Extract the [X, Y] coordinate from the center of the cell holding the provided text.  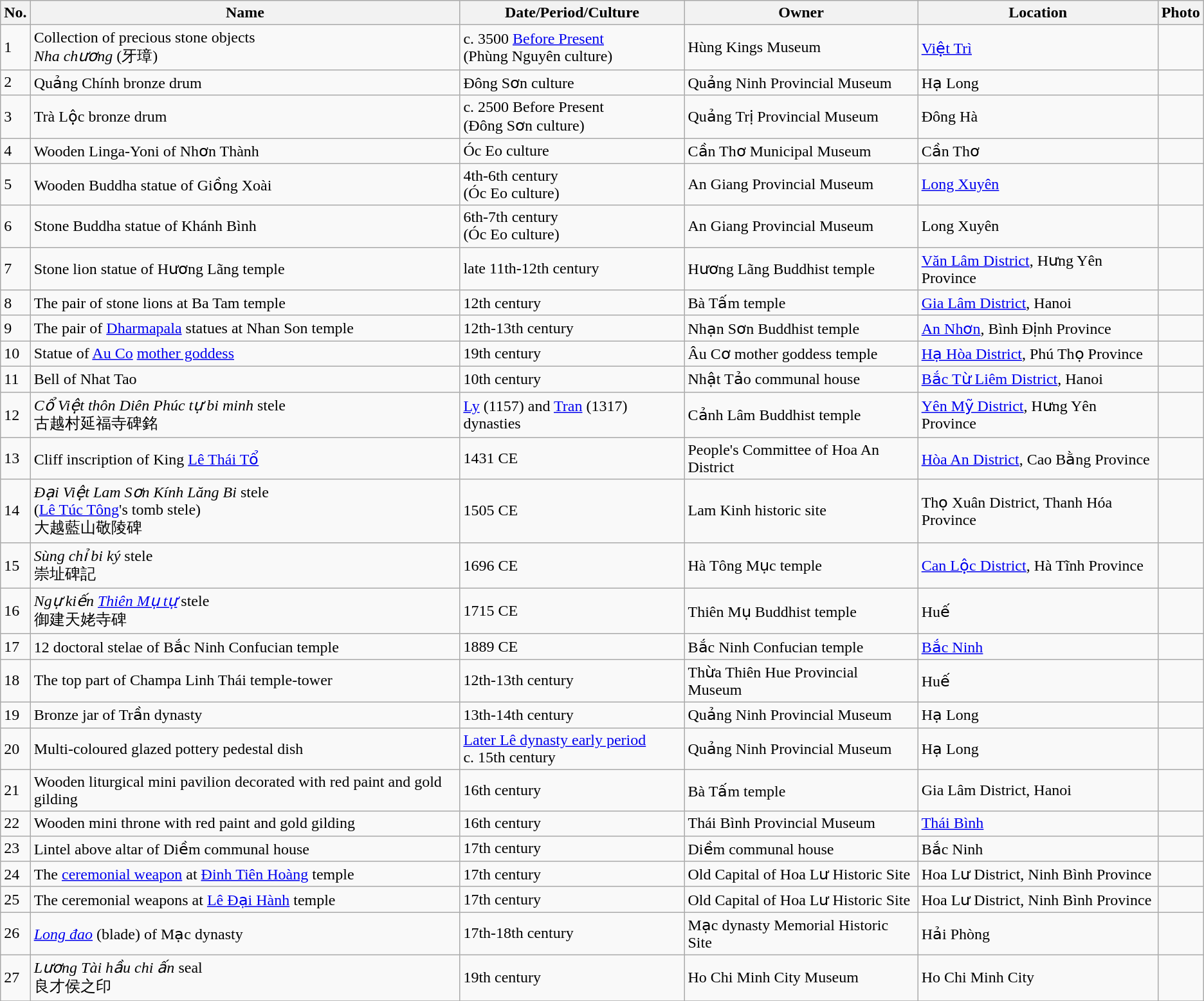
Owner [801, 13]
13 [15, 458]
1696 CE [572, 565]
Stone Buddha statue of Khánh Bình [245, 226]
21 [15, 790]
Ho Chi Minh City [1038, 978]
1 [15, 48]
Hùng Kings Museum [801, 48]
Hòa An District, Cao Bằng Province [1038, 458]
Âu Cơ mother goddess temple [801, 354]
Ly (1157) and Tran (1317) dynasties [572, 414]
11 [15, 379]
People's Committee of Hoa An District [801, 458]
4th-6th century (Óc Eo culture) [572, 184]
Bell of Nhat Tao [245, 379]
Lam Kinh historic site [801, 511]
24 [15, 874]
Location [1038, 13]
Lintel above altar of Diềm communal house [245, 849]
Cliff inscription of King Lê Thái Tổ [245, 458]
4 [15, 151]
Việt Trì [1038, 48]
Multi-coloured glazed pottery pedestal dish [245, 749]
Hương Lãng Buddhist temple [801, 269]
Collection of precious stone objectsNha chương (牙璋) [245, 48]
Quảng Chính bronze drum [245, 82]
27 [15, 978]
Ngự kiến Thiên Mụ tự stele 御建天姥寺碑 [245, 611]
An Nhơn, Bình Định Province [1038, 328]
18 [15, 681]
Thọ Xuân District, Thanh Hóa Province [1038, 511]
Ho Chi Minh City Museum [801, 978]
No. [15, 13]
19 [15, 715]
Photo [1181, 13]
late 11th-12th century [572, 269]
Yên Mỹ District, Hưng Yên Province [1038, 414]
20 [15, 749]
Trà Lộc bronze drum [245, 117]
13th-14th century [572, 715]
12th century [572, 303]
Thái Bình [1038, 823]
1715 CE [572, 611]
Cần Thơ Municipal Museum [801, 151]
Lương Tài hầu chi ấn seal 良才侯之印 [245, 978]
17th-18th century [572, 934]
Bắc Từ Liêm District, Hanoi [1038, 379]
Wooden Linga-Yoni of Nhơn Thành [245, 151]
Thiên Mụ Buddhist temple [801, 611]
26 [15, 934]
3 [15, 117]
12 doctoral stelae of Bắc Ninh Confucian temple [245, 647]
16 [15, 611]
5 [15, 184]
Quảng Trị Provincial Museum [801, 117]
Wooden Buddha statue of Giồng Xoài [245, 184]
The ceremonial weapon at Đinh Tiên Hoàng temple [245, 874]
Mạc dynasty Memorial Historic Site [801, 934]
Long đao (blade) of Mạc dynasty [245, 934]
Bắc Ninh Confucian temple [801, 647]
Statue of Au Co mother goddess [245, 354]
8 [15, 303]
Name [245, 13]
10th century [572, 379]
The top part of Champa Linh Thái temple-tower [245, 681]
25 [15, 899]
6 [15, 226]
14 [15, 511]
Cảnh Lâm Buddhist temple [801, 414]
6th-7th century (Óc Eo culture) [572, 226]
Later Lê dynasty early period c. 15th century [572, 749]
Cần Thơ [1038, 151]
23 [15, 849]
The pair of stone lions at Ba Tam temple [245, 303]
Wooden mini throne with red paint and gold gilding [245, 823]
Đại Việt Lam Sơn Kính Lăng Bi stele (Lê Túc Tông's tomb stele) 大越藍山敬陵碑 [245, 511]
10 [15, 354]
Hải Phòng [1038, 934]
Óc Eo culture [572, 151]
The pair of Dharmapala statues at Nhan Son temple [245, 328]
Wooden liturgical mini pavilion decorated with red paint and gold gilding [245, 790]
Thừa Thiên Hue Provincial Museum [801, 681]
17 [15, 647]
12 [15, 414]
Nhạn Sơn Buddhist temple [801, 328]
9 [15, 328]
2 [15, 82]
Sùng chỉ bi ký stele 崇址碑記 [245, 565]
1431 CE [572, 458]
7 [15, 269]
Stone lion statue of Hương Lãng temple [245, 269]
Can Lộc District, Hà Tĩnh Province [1038, 565]
Date/Period/Culture [572, 13]
Đông Hà [1038, 117]
The ceremonial weapons at Lê Đại Hành temple [245, 899]
Thái Bình Provincial Museum [801, 823]
Hà Tông Mục temple [801, 565]
Diềm communal house [801, 849]
Văn Lâm District, Hưng Yên Province [1038, 269]
Bronze jar of Trần dynasty [245, 715]
Đông Sơn culture [572, 82]
Hạ Hòa District, Phú Thọ Province [1038, 354]
Cổ Việt thôn Diên Phúc tự bi minh stele古越村延福寺碑銘 [245, 414]
Nhật Tảo communal house [801, 379]
15 [15, 565]
1889 CE [572, 647]
1505 CE [572, 511]
22 [15, 823]
c. 3500 Before Present (Phùng Nguyên culture) [572, 48]
c. 2500 Before Present (Đông Sơn culture) [572, 117]
